Pinpoint the cell where the given text exists, returning its [X, Y] midpoint coordinate. 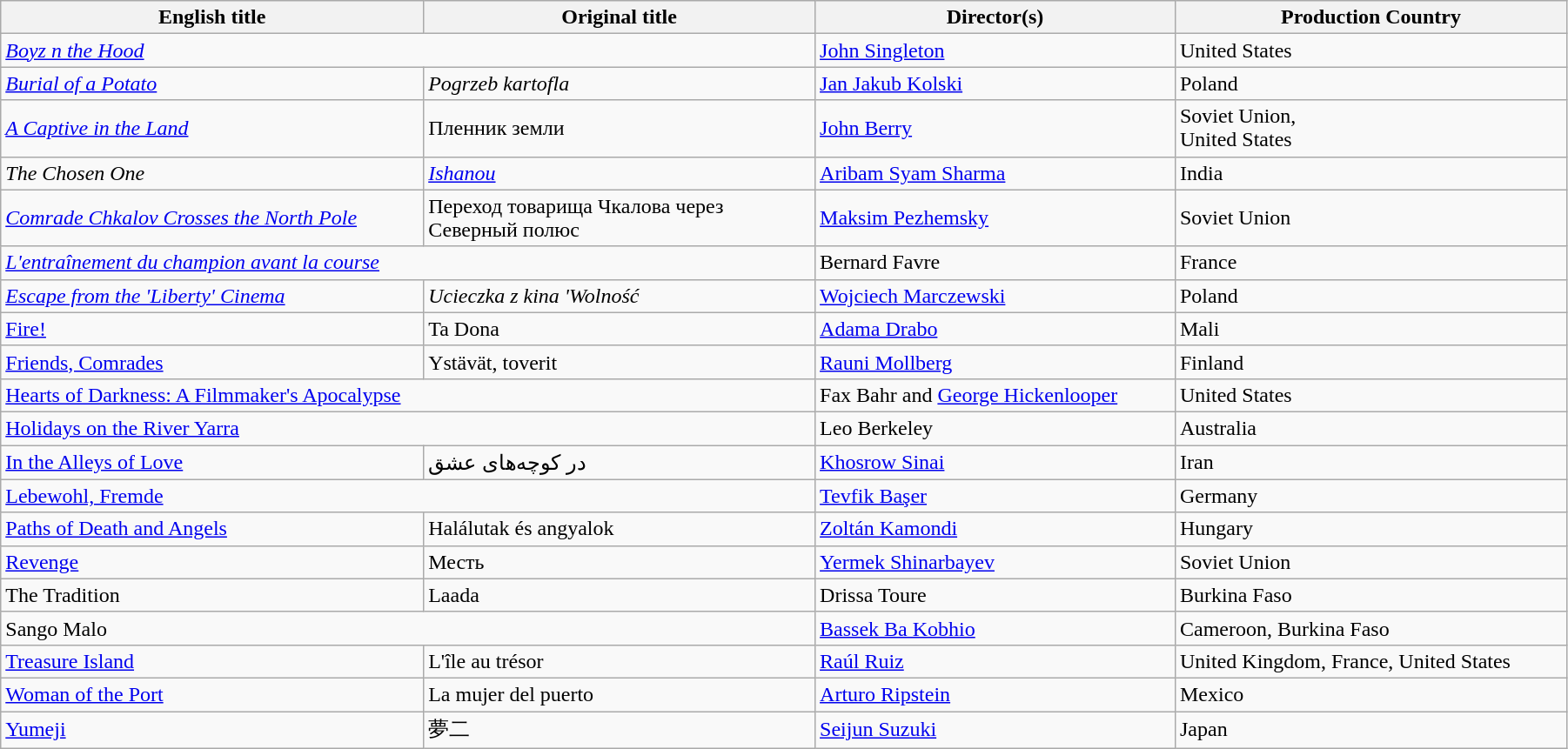
L'entraînement du champion avant la course [408, 263]
Adama Drabo [995, 329]
John Berry [995, 129]
Holidays on the River Yarra [408, 428]
Пленник земли [620, 129]
Revenge [212, 562]
Laada [620, 595]
Cameroon, Burkina Faso [1370, 628]
Yumeji [212, 731]
Fax Bahr and George Hickenlooper [995, 395]
夢二 [620, 731]
Maksim Pezhemsky [995, 217]
In the Alleys of Love [212, 463]
John Singleton [995, 50]
Pogrzeb kartofla [620, 84]
Germany [1370, 496]
Mali [1370, 329]
Woman of the Port [212, 694]
Ta Dona [620, 329]
The Tradition [212, 595]
Arturo Ripstein [995, 694]
Zoltán Kamondi [995, 529]
Переход товарища Чкалова через Северный полюс [620, 217]
Tevfik Başer [995, 496]
Finland [1370, 362]
Bernard Favre [995, 263]
Japan [1370, 731]
Seijun Suzuki [995, 731]
Sango Malo [408, 628]
United Kingdom, France, United States [1370, 661]
India [1370, 173]
Production Country [1370, 17]
English title [212, 17]
Drissa Toure [995, 595]
France [1370, 263]
Mexico [1370, 694]
Wojciech Marczewski [995, 296]
در کوچه‌های عشق [620, 463]
Месть [620, 562]
Burkina Faso [1370, 595]
Australia [1370, 428]
Friends, Comrades [212, 362]
Escape from the 'Liberty' Cinema [212, 296]
Yermek Shinarbayev [995, 562]
Original title [620, 17]
Raúl Ruiz [995, 661]
Boyz n the Hood [408, 50]
A Captive in the Land [212, 129]
Ishanou [620, 173]
Bassek Ba Kobhio [995, 628]
Hearts of Darkness: A Filmmaker's Apocalypse [408, 395]
Hungary [1370, 529]
The Chosen One [212, 173]
Leo Berkeley [995, 428]
Rauni Mollberg [995, 362]
Aribam Syam Sharma [995, 173]
Soviet Union,United States [1370, 129]
Ystävät, toverit [620, 362]
Fire! [212, 329]
La mujer del puerto [620, 694]
Director(s) [995, 17]
Treasure Island [212, 661]
Jan Jakub Kolski [995, 84]
Lebewohl, Fremde [408, 496]
Iran [1370, 463]
Ucieczka z kina 'Wolność [620, 296]
Paths of Death and Angels [212, 529]
Comrade Chkalov Crosses the North Pole [212, 217]
Burial of a Potato [212, 84]
Khosrow Sinai [995, 463]
L'île au trésor [620, 661]
Halálutak és angyalok [620, 529]
